Find where the given text appears and provide that cell's center as [X, Y] coordinate. 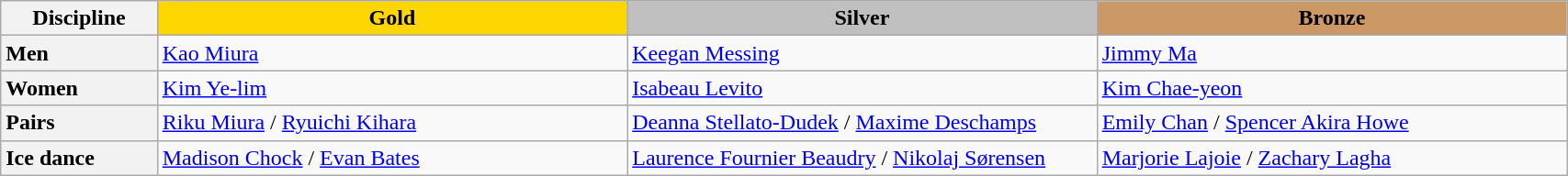
Marjorie Lajoie / Zachary Lagha [1332, 158]
Pairs [79, 123]
Men [79, 53]
Kim Chae-yeon [1332, 88]
Bronze [1332, 18]
Gold [391, 18]
Keegan Messing [862, 53]
Madison Chock / Evan Bates [391, 158]
Silver [862, 18]
Jimmy Ma [1332, 53]
Laurence Fournier Beaudry / Nikolaj Sørensen [862, 158]
Kao Miura [391, 53]
Isabeau Levito [862, 88]
Kim Ye-lim [391, 88]
Discipline [79, 18]
Women [79, 88]
Riku Miura / Ryuichi Kihara [391, 123]
Ice dance [79, 158]
Emily Chan / Spencer Akira Howe [1332, 123]
Deanna Stellato-Dudek / Maxime Deschamps [862, 123]
